From the cell containing the given text, extract its center point as [X, Y] coordinate. 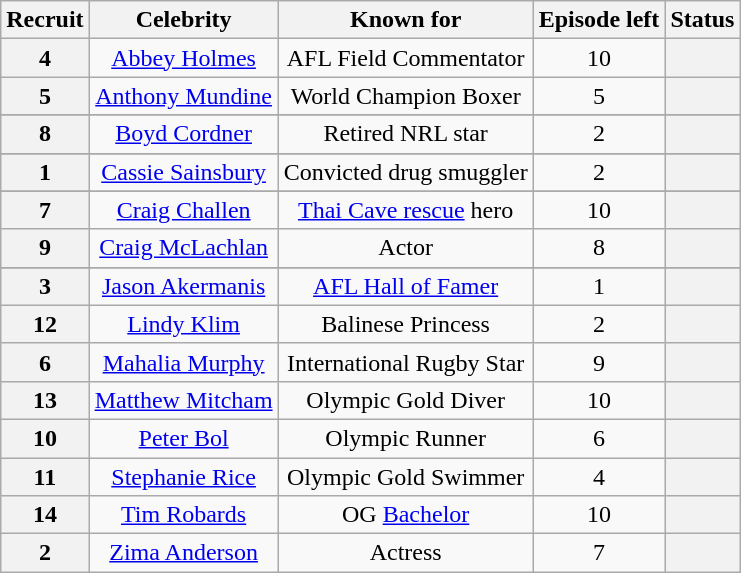
Actress [406, 553]
AFL Field Commentator [406, 58]
Craig Challen [184, 210]
Olympic Gold Diver [406, 400]
Craig McLachlan [184, 248]
Olympic Runner [406, 438]
OG Bachelor [406, 515]
Thai Cave rescue hero [406, 210]
3 [45, 286]
AFL Hall of Famer [406, 286]
Matthew Mitcham [184, 400]
13 [45, 400]
Convicted drug smuggler [406, 172]
Actor [406, 248]
Boyd Cordner [184, 134]
Peter Bol [184, 438]
12 [45, 324]
Mahalia Murphy [184, 362]
11 [45, 477]
14 [45, 515]
International Rugby Star [406, 362]
Celebrity [184, 20]
Zima Anderson [184, 553]
Tim Robards [184, 515]
World Champion Boxer [406, 96]
Lindy Klim [184, 324]
Retired NRL star [406, 134]
Olympic Gold Swimmer [406, 477]
Cassie Sainsbury [184, 172]
Anthony Mundine [184, 96]
Recruit [45, 20]
Known for [406, 20]
Status [702, 20]
Stephanie Rice [184, 477]
Balinese Princess [406, 324]
Abbey Holmes [184, 58]
Episode left [599, 20]
Jason Akermanis [184, 286]
